Locate the cell with the specified text and output its [X, Y] center coordinate. 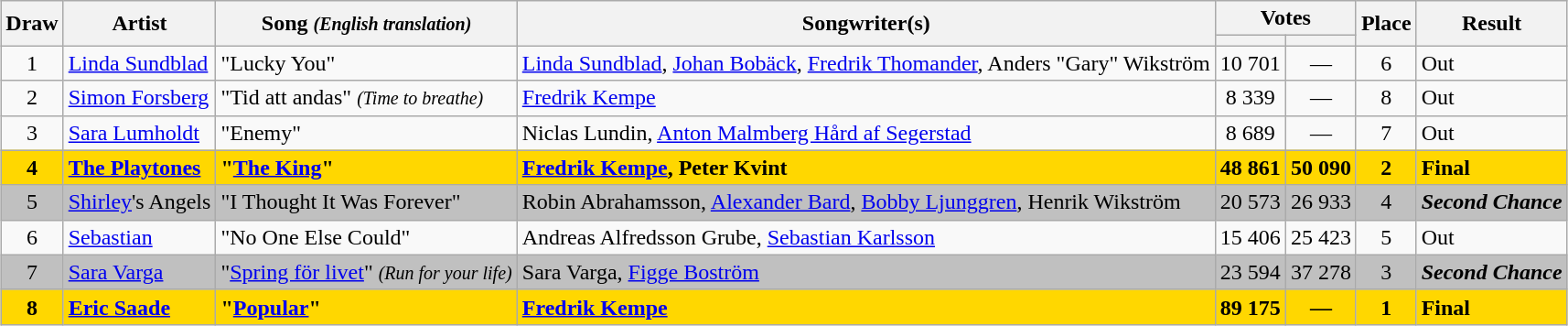
Sebastian [139, 237]
Andreas Alfredsson Grube, Sebastian Karlsson [865, 237]
Simon Forsberg [139, 98]
"Spring för livet" (Run for your life) [366, 272]
"I Thought It Was Forever" [366, 202]
"No One Else Could" [366, 237]
Niclas Lundin, Anton Malmberg Hård af Segerstad [865, 133]
8 339 [1250, 98]
37 278 [1321, 272]
Robin Abrahamsson, Alexander Bard, Bobby Ljunggren, Henrik Wikström [865, 202]
89 175 [1250, 307]
Shirley's Angels [139, 202]
48 861 [1250, 168]
Votes [1285, 18]
Sara Varga [139, 272]
Songwriter(s) [865, 24]
"The King" [366, 168]
Sara Lumholdt [139, 133]
15 406 [1250, 237]
"Lucky You" [366, 63]
"Enemy" [366, 133]
Draw [32, 24]
"Tid att andas" (Time to breathe) [366, 98]
Sara Varga, Figge Boström [865, 272]
8 689 [1250, 133]
23 594 [1250, 272]
25 423 [1321, 237]
Artist [139, 24]
Eric Saade [139, 307]
26 933 [1321, 202]
Linda Sundblad [139, 63]
Result [1491, 24]
"Popular" [366, 307]
Linda Sundblad, Johan Bobäck, Fredrik Thomander, Anders "Gary" Wikström [865, 63]
Place [1386, 24]
Fredrik Kempe, Peter Kvint [865, 168]
10 701 [1250, 63]
The Playtones [139, 168]
50 090 [1321, 168]
20 573 [1250, 202]
Song (English translation) [366, 24]
